Provide the (X, Y) coordinate of the cell's center where the given text is located.  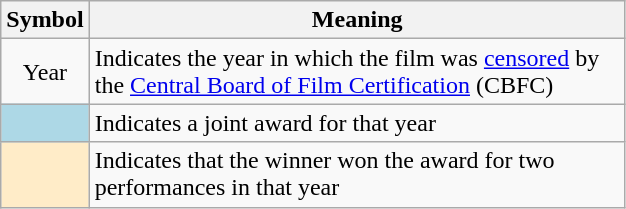
Indicates a joint award for that year (357, 123)
Meaning (357, 20)
Year (45, 72)
Indicates the year in which the film was censored by the Central Board of Film Certification (CBFC) (357, 72)
Symbol (45, 20)
Indicates that the winner won the award for two performances in that year (357, 174)
